Scan for the cell matching the given text and deliver its [x, y] coordinate at center. 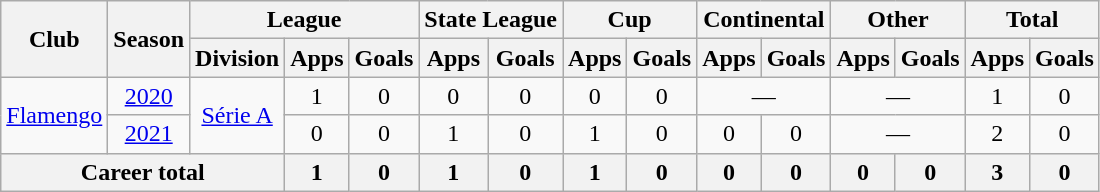
2 [997, 134]
Continental [764, 20]
Other [898, 20]
3 [997, 172]
Club [54, 39]
Division [238, 58]
Série A [238, 115]
Flamengo [54, 115]
Season [149, 39]
League [304, 20]
2021 [149, 134]
State League [491, 20]
Cup [630, 20]
Career total [143, 172]
2020 [149, 96]
Total [1032, 20]
